Capture the cell that displays the provided text and extract its [X, Y] central coordinate. 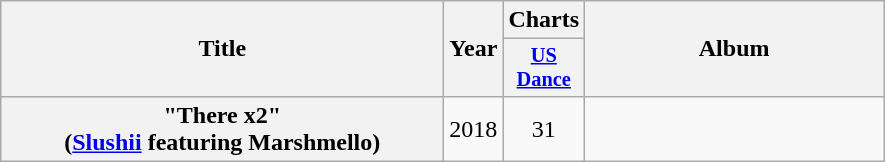
Title [222, 49]
Year [474, 49]
31 [544, 128]
Album [734, 49]
US Dance [544, 68]
"There x2"(Slushii featuring Marshmello) [222, 128]
2018 [474, 128]
Charts [544, 20]
